Locate the cell with the specified text and output its (X, Y) center coordinate. 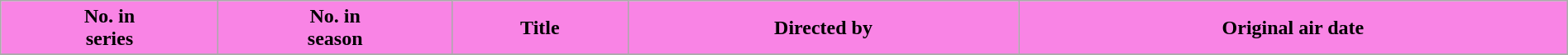
No. inseason (335, 28)
No. inseries (109, 28)
Directed by (823, 28)
Title (539, 28)
Original air date (1293, 28)
